For the text-containing cell, return its midpoint in (X, Y) coordinate format. 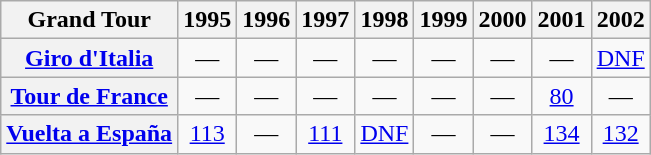
1995 (208, 20)
1998 (384, 20)
Giro d'Italia (90, 58)
2001 (562, 20)
1999 (444, 20)
132 (620, 134)
80 (562, 96)
113 (208, 134)
1997 (326, 20)
Vuelta a España (90, 134)
1996 (266, 20)
134 (562, 134)
Grand Tour (90, 20)
2000 (502, 20)
2002 (620, 20)
Tour de France (90, 96)
111 (326, 134)
